For the text-containing cell, return its midpoint in (x, y) coordinate format. 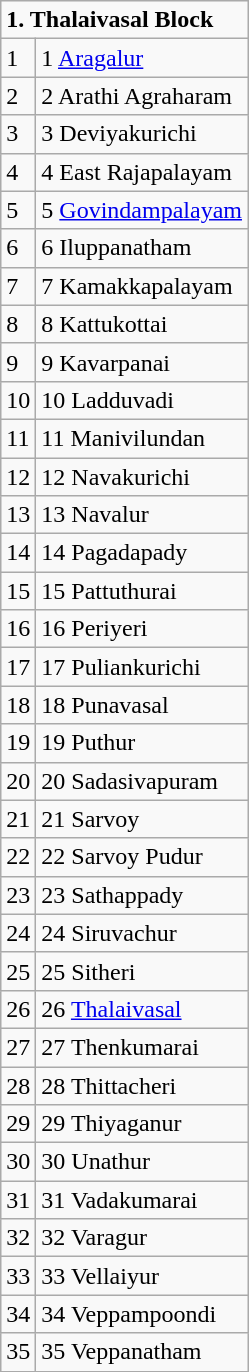
15 Pattuthurai (142, 591)
6 Iluppanatham (142, 248)
27 (18, 1047)
32 Varagur (142, 1238)
22 (18, 857)
24 (18, 933)
17 (18, 667)
10 (18, 400)
18 (18, 705)
33 Vellaiyur (142, 1276)
26 (18, 1009)
14 (18, 553)
25 Sitheri (142, 971)
14 Pagadapady (142, 553)
35 (18, 1352)
27 Thenkumarai (142, 1047)
28 (18, 1085)
1. Thalaivasal Block (124, 20)
18 Punavasal (142, 705)
20 (18, 781)
9 Kavarpanai (142, 362)
26 Thalaivasal (142, 1009)
19 (18, 743)
1 (18, 58)
5 Govindampalayam (142, 210)
30 Unathur (142, 1162)
5 (18, 210)
31 Vadakumarai (142, 1200)
32 (18, 1238)
16 (18, 629)
1 Aragalur (142, 58)
16 Periyeri (142, 629)
25 (18, 971)
22 Sarvoy Pudur (142, 857)
13 (18, 515)
13 Navalur (142, 515)
34 (18, 1314)
4 East Rajapalayam (142, 172)
23 Sathappady (142, 895)
24 Siruvachur (142, 933)
23 (18, 895)
21 Sarvoy (142, 819)
11 (18, 438)
9 (18, 362)
4 (18, 172)
17 Puliankurichi (142, 667)
7 Kamakkapalayam (142, 286)
10 Ladduvadi (142, 400)
34 Veppampoondi (142, 1314)
11 Manivilundan (142, 438)
29 (18, 1124)
7 (18, 286)
30 (18, 1162)
15 (18, 591)
28 Thittacheri (142, 1085)
3 Deviyakurichi (142, 134)
12 (18, 477)
3 (18, 134)
12 Navakurichi (142, 477)
19 Puthur (142, 743)
20 Sadasivapuram (142, 781)
2 (18, 96)
31 (18, 1200)
2 Arathi Agraharam (142, 96)
35 Veppanatham (142, 1352)
8 (18, 324)
6 (18, 248)
33 (18, 1276)
29 Thiyaganur (142, 1124)
21 (18, 819)
8 Kattukottai (142, 324)
